Scan for the cell matching the given text and deliver its (X, Y) coordinate at center. 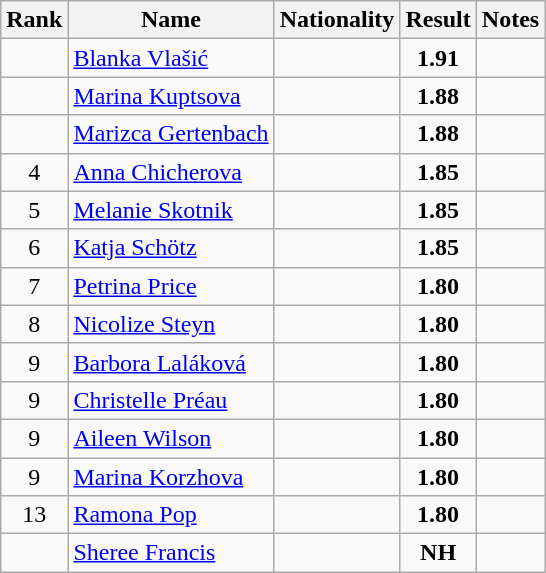
Notes (510, 20)
8 (34, 324)
Barbora Laláková (171, 362)
NH (438, 553)
Marina Korzhova (171, 477)
6 (34, 248)
Petrina Price (171, 286)
Result (438, 20)
Sheree Francis (171, 553)
5 (34, 210)
Name (171, 20)
7 (34, 286)
Blanka Vlašić (171, 58)
Rank (34, 20)
Melanie Skotnik (171, 210)
13 (34, 515)
Nationality (337, 20)
1.91 (438, 58)
Katja Schötz (171, 248)
Marina Kuptsova (171, 96)
Ramona Pop (171, 515)
Aileen Wilson (171, 438)
Marizca Gertenbach (171, 134)
4 (34, 172)
Nicolize Steyn (171, 324)
Christelle Préau (171, 400)
Anna Chicherova (171, 172)
